Scan for the cell matching the given text and deliver its [x, y] coordinate at center. 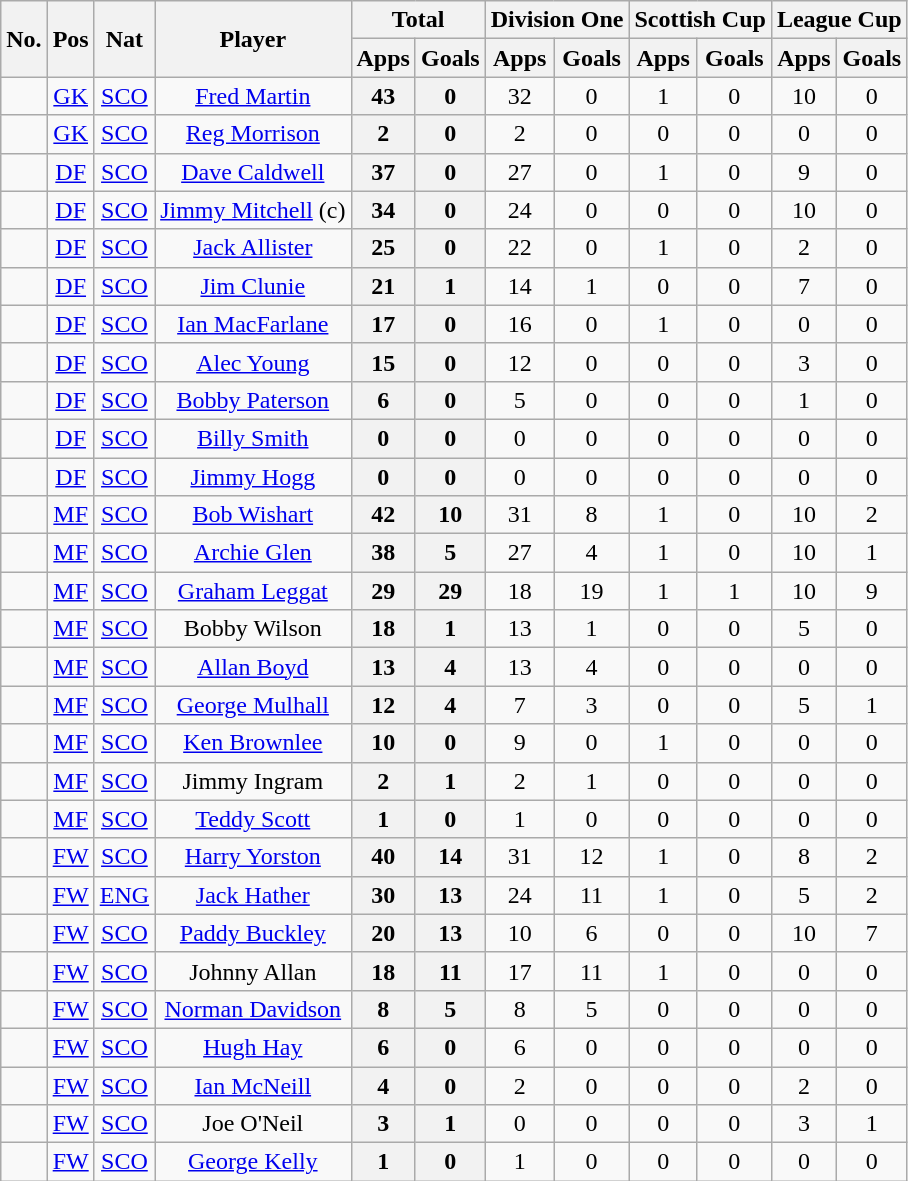
League Cup [839, 20]
15 [383, 362]
Joe O'Neil [253, 1124]
16 [520, 324]
Billy Smith [253, 438]
21 [383, 286]
Reg Morrison [253, 134]
Ian McNeill [253, 1085]
Player [253, 39]
Bob Wishart [253, 515]
Nat [124, 39]
22 [520, 248]
19 [592, 591]
Pos [70, 39]
Bobby Wilson [253, 629]
Johnny Allan [253, 971]
34 [383, 210]
Harry Yorston [253, 857]
ENG [124, 895]
Ian MacFarlane [253, 324]
Paddy Buckley [253, 933]
42 [383, 515]
Allan Boyd [253, 667]
Jimmy Hogg [253, 477]
Hugh Hay [253, 1047]
25 [383, 248]
No. [24, 39]
Archie Glen [253, 553]
Jack Hather [253, 895]
Ken Brownlee [253, 743]
Bobby Paterson [253, 400]
Graham Leggat [253, 591]
Dave Caldwell [253, 172]
George Mulhall [253, 705]
30 [383, 895]
Teddy Scott [253, 819]
20 [383, 933]
Total [418, 20]
40 [383, 857]
Alec Young [253, 362]
32 [520, 96]
Norman Davidson [253, 1009]
Fred Martin [253, 96]
George Kelly [253, 1162]
Division One [557, 20]
38 [383, 553]
43 [383, 96]
37 [383, 172]
Scottish Cup [700, 20]
Jim Clunie [253, 286]
Jimmy Mitchell (c) [253, 210]
Jack Allister [253, 248]
Jimmy Ingram [253, 781]
